Extract the (X, Y) coordinate from the center of the cell holding the provided text.  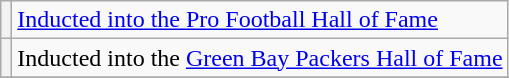
Inducted into the Green Bay Packers Hall of Fame (260, 58)
Inducted into the Pro Football Hall of Fame (260, 20)
